Return the (x, y) coordinate for the center point of the cell that contains the specified text.  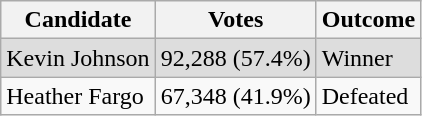
Outcome (368, 20)
Votes (236, 20)
Winner (368, 58)
Kevin Johnson (78, 58)
Heather Fargo (78, 96)
67,348 (41.9%) (236, 96)
Candidate (78, 20)
92,288 (57.4%) (236, 58)
Defeated (368, 96)
